Return the [x, y] coordinate for the center point of the cell that contains the specified text.  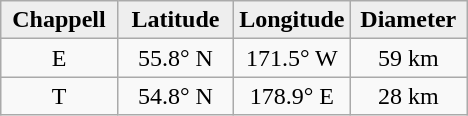
171.5° W [292, 58]
Chappell [59, 20]
Latitude [175, 20]
28 km [408, 96]
54.8° N [175, 96]
Diameter [408, 20]
Longitude [292, 20]
59 km [408, 58]
E [59, 58]
55.8° N [175, 58]
T [59, 96]
178.9° E [292, 96]
